Find where the given text appears and provide that cell's center as (X, Y) coordinate. 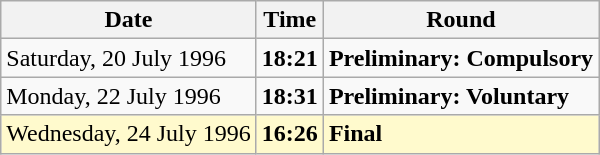
Date (129, 20)
Time (290, 20)
Preliminary: Voluntary (460, 96)
18:21 (290, 58)
Wednesday, 24 July 1996 (129, 134)
16:26 (290, 134)
18:31 (290, 96)
Monday, 22 July 1996 (129, 96)
Preliminary: Compulsory (460, 58)
Round (460, 20)
Saturday, 20 July 1996 (129, 58)
Final (460, 134)
